Provide the (x, y) coordinate of the cell's center where the given text is located.  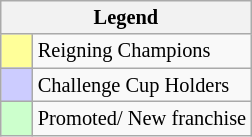
Legend (126, 17)
Challenge Cup Holders (142, 85)
Promoted/ New franchise (142, 118)
Reigning Champions (142, 51)
